Return [X, Y] of the center of cell containing provided text 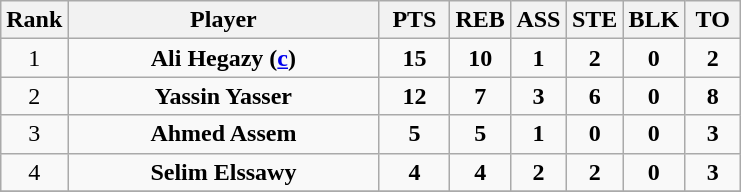
BLK [654, 20]
Rank [34, 20]
Ali Hegazy (c) [224, 58]
STE [594, 20]
7 [480, 96]
12 [414, 96]
8 [713, 96]
TO [713, 20]
Player [224, 20]
10 [480, 58]
Ahmed Assem [224, 134]
Selim Elssawy [224, 172]
6 [594, 96]
ASS [538, 20]
PTS [414, 20]
Yassin Yasser [224, 96]
15 [414, 58]
REB [480, 20]
